Provide the [x, y] coordinate of the cell's center where the given text is located.  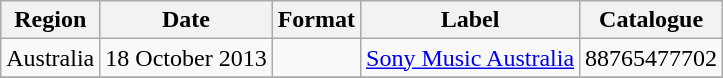
88765477702 [652, 58]
Date [186, 20]
Sony Music Australia [470, 58]
Label [470, 20]
Region [50, 20]
18 October 2013 [186, 58]
Format [316, 20]
Australia [50, 58]
Catalogue [652, 20]
